Scan for the cell matching the given text and deliver its (x, y) coordinate at center. 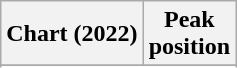
Peakposition (189, 34)
Chart (2022) (72, 34)
